Capture the cell that displays the provided text and extract its [X, Y] central coordinate. 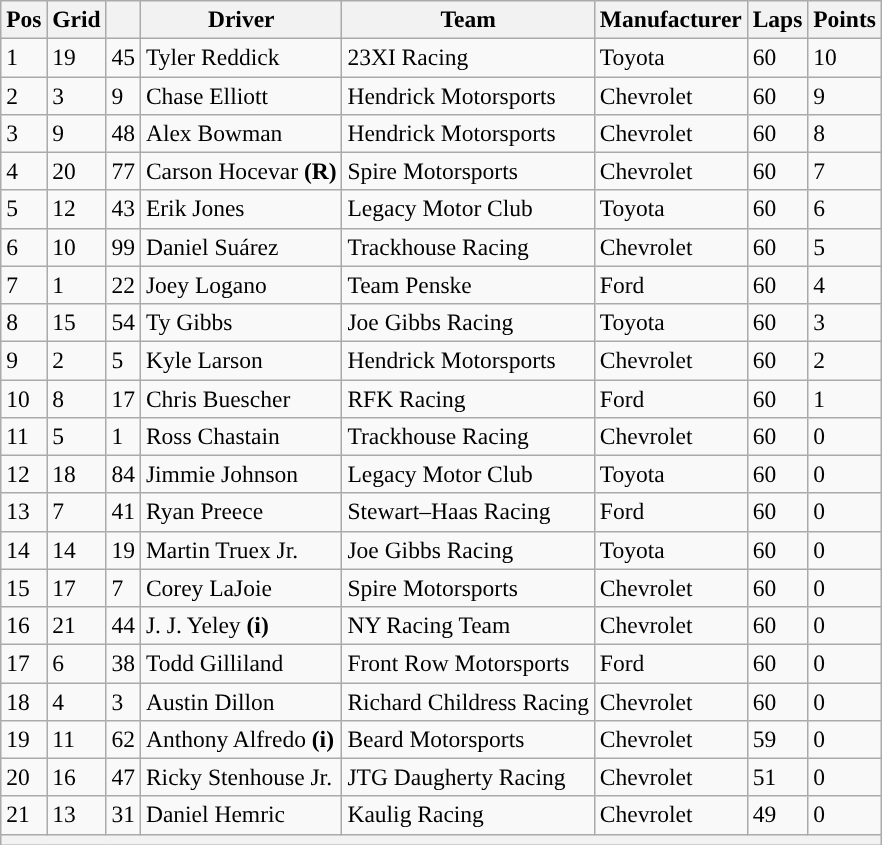
99 [123, 247]
Joey Logano [240, 285]
Alex Bowman [240, 133]
Kyle Larson [240, 360]
Team [468, 19]
38 [123, 663]
JTG Daugherty Racing [468, 777]
47 [123, 777]
Austin Dillon [240, 701]
Stewart–Haas Racing [468, 512]
Richard Childress Racing [468, 701]
62 [123, 739]
Erik Jones [240, 209]
Ricky Stenhouse Jr. [240, 777]
59 [778, 739]
49 [778, 815]
Front Row Motorsports [468, 663]
Beard Motorsports [468, 739]
Ty Gibbs [240, 322]
Manufacturer [670, 19]
22 [123, 285]
Laps [778, 19]
Carson Hocevar (R) [240, 171]
Tyler Reddick [240, 57]
Ryan Preece [240, 512]
J. J. Yeley (i) [240, 625]
Chase Elliott [240, 95]
Martin Truex Jr. [240, 550]
77 [123, 171]
45 [123, 57]
Pos [24, 19]
54 [123, 322]
Chris Buescher [240, 398]
Points [845, 19]
Kaulig Racing [468, 815]
RFK Racing [468, 398]
Daniel Hemric [240, 815]
Ross Chastain [240, 436]
48 [123, 133]
84 [123, 474]
51 [778, 777]
NY Racing Team [468, 625]
Anthony Alfredo (i) [240, 739]
Corey LaJoie [240, 588]
Jimmie Johnson [240, 474]
41 [123, 512]
Daniel Suárez [240, 247]
44 [123, 625]
Grid [76, 19]
Driver [240, 19]
Team Penske [468, 285]
23XI Racing [468, 57]
31 [123, 815]
43 [123, 209]
Todd Gilliland [240, 663]
